Find where the given text appears and provide that cell's center as (x, y) coordinate. 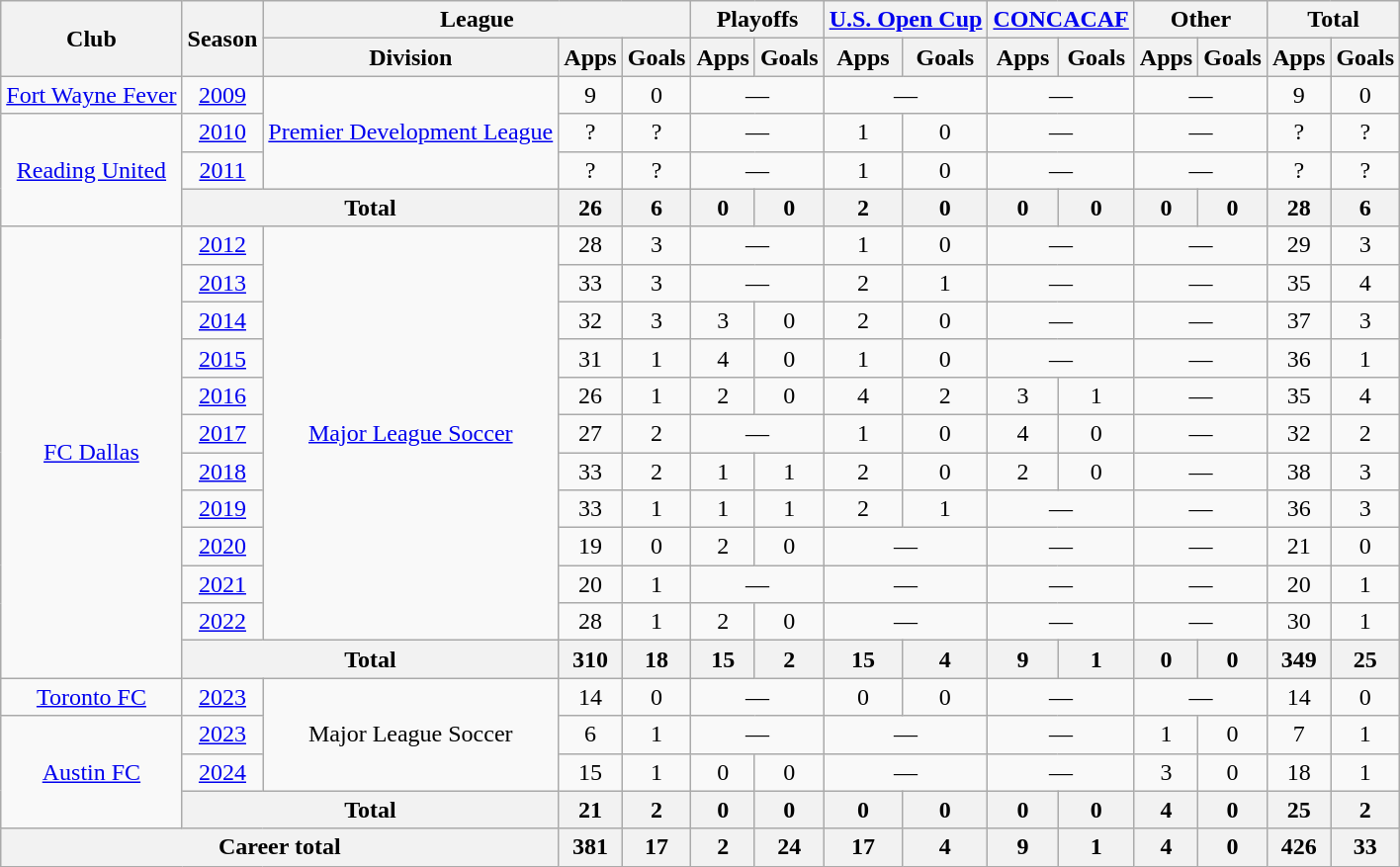
2009 (222, 95)
U.S. Open Cup (906, 20)
2014 (222, 320)
FC Dallas (91, 453)
Club (91, 39)
Austin FC (91, 772)
426 (1298, 847)
2022 (222, 622)
Toronto FC (91, 697)
Reading United (91, 170)
24 (789, 847)
CONCACAF (1061, 20)
19 (590, 547)
2019 (222, 509)
2011 (222, 170)
7 (1298, 735)
2018 (222, 472)
29 (1298, 245)
League (477, 20)
Fort Wayne Fever (91, 95)
37 (1298, 320)
2013 (222, 283)
Playoffs (757, 20)
349 (1298, 659)
Season (222, 39)
31 (590, 358)
30 (1298, 622)
2016 (222, 395)
2021 (222, 584)
2010 (222, 132)
381 (590, 847)
Career total (280, 847)
2017 (222, 433)
38 (1298, 472)
2012 (222, 245)
Division (411, 57)
2024 (222, 772)
Other (1200, 20)
27 (590, 433)
Premier Development League (411, 132)
2020 (222, 547)
2015 (222, 358)
310 (590, 659)
